For the text-containing cell, return its midpoint in (x, y) coordinate format. 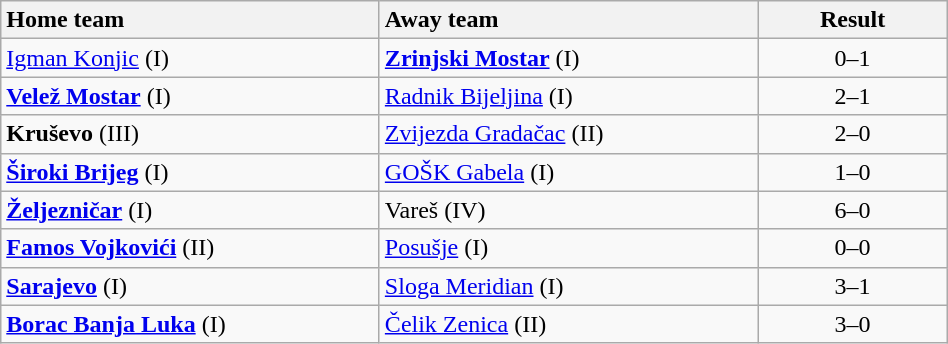
Posušje (I) (568, 248)
Radnik Bijeljina (I) (568, 96)
Kruševo (III) (190, 134)
0–1 (852, 58)
Result (852, 20)
2–0 (852, 134)
Home team (190, 20)
2–1 (852, 96)
Sarajevo (I) (190, 286)
Čelik Zenica (II) (568, 324)
Away team (568, 20)
1–0 (852, 172)
6–0 (852, 210)
3–1 (852, 286)
Velež Mostar (I) (190, 96)
Borac Banja Luka (I) (190, 324)
Vareš (IV) (568, 210)
Željezničar (I) (190, 210)
GOŠK Gabela (I) (568, 172)
Zrinjski Mostar (I) (568, 58)
3–0 (852, 324)
Sloga Meridian (I) (568, 286)
Široki Brijeg (I) (190, 172)
Famos Vojkovići (II) (190, 248)
Zvijezda Gradačac (II) (568, 134)
0–0 (852, 248)
Igman Konjic (I) (190, 58)
